Identify which cell holds the provided text, then report its [X, Y] central coordinate. 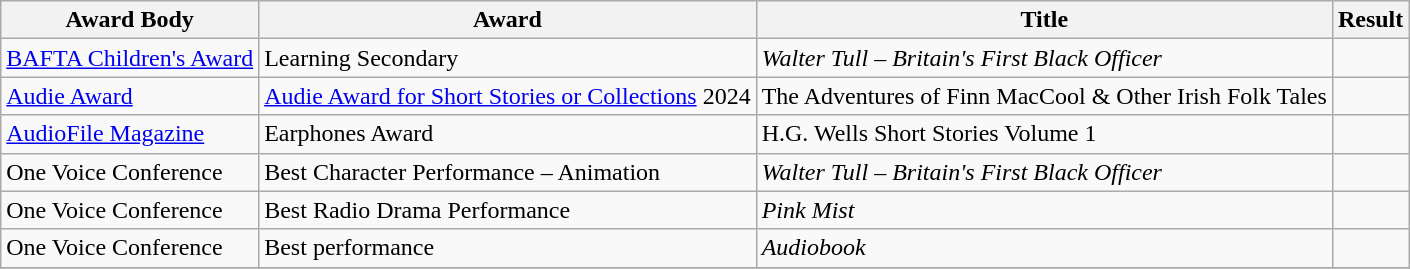
Result [1370, 20]
Award [508, 20]
Title [1044, 20]
Audie Award for Short Stories or Collections 2024 [508, 96]
The Adventures of Finn MacCool & Other Irish Folk Tales [1044, 96]
Learning Secondary [508, 58]
Audie Award [130, 96]
Audiobook [1044, 248]
AudioFile Magazine [130, 134]
Best Character Performance – Animation [508, 172]
Pink Mist [1044, 210]
BAFTA Children's Award [130, 58]
Earphones Award [508, 134]
Best performance [508, 248]
Award Body [130, 20]
Best Radio Drama Performance [508, 210]
H.G. Wells Short Stories Volume 1 [1044, 134]
